Detect which cell encompasses the target text, then output its (X, Y) center coordinate. 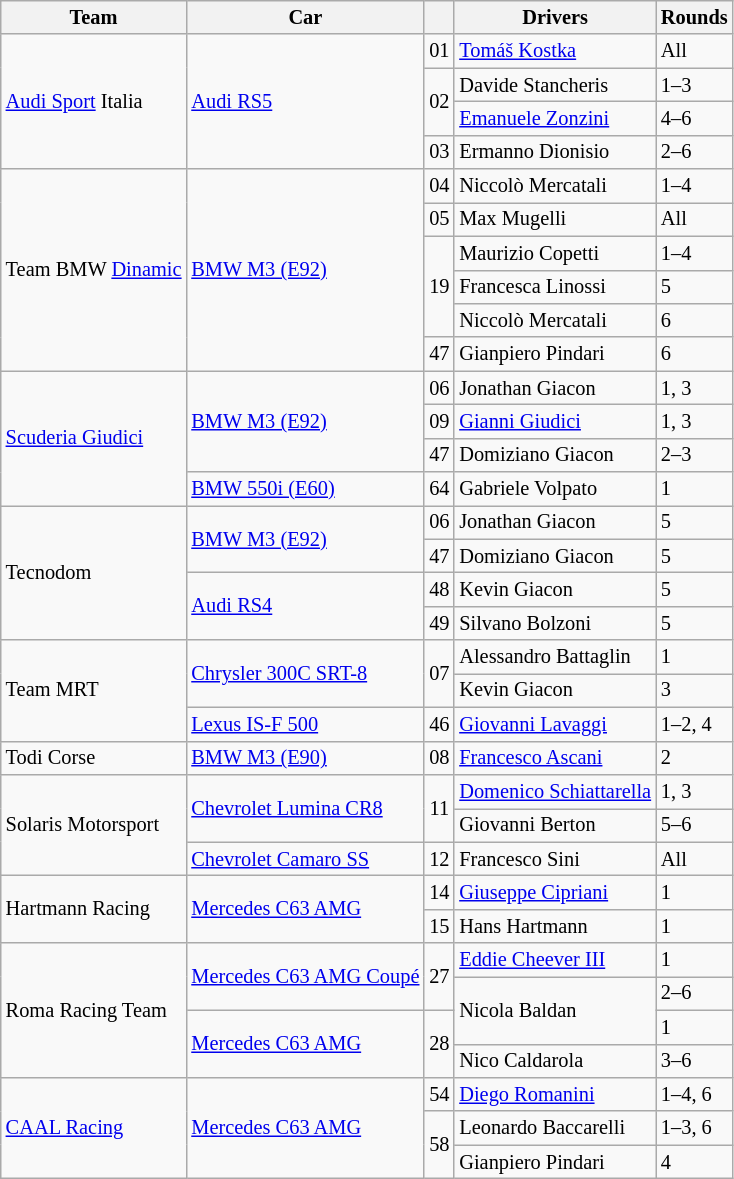
1–3 (694, 85)
Davide Stancheris (555, 85)
05 (439, 219)
19 (439, 286)
Nicola Baldan (555, 1010)
Emanuele Zonzini (555, 118)
04 (439, 186)
Mercedes C63 AMG Coupé (305, 976)
Diego Romanini (555, 1094)
2–3 (694, 455)
02 (439, 102)
BMW M3 (E90) (305, 758)
Audi RS4 (305, 606)
Todi Corse (94, 758)
Lexus IS-F 500 (305, 724)
Tomáš Kostka (555, 51)
Giovanni Berton (555, 825)
Silvano Bolzoni (555, 623)
07 (439, 674)
Rounds (694, 17)
Team BMW Dinamic (94, 270)
1–2, 4 (694, 724)
09 (439, 421)
4 (694, 1162)
15 (439, 926)
Max Mugelli (555, 219)
Scuderia Giudici (94, 438)
Maurizio Copetti (555, 253)
11 (439, 808)
3 (694, 690)
Chrysler 300C SRT-8 (305, 674)
Nico Caldarola (555, 1061)
Solaris Motorsport (94, 824)
Audi Sport Italia (94, 102)
Chevrolet Lumina CR8 (305, 808)
Francesca Linossi (555, 287)
1–4, 6 (694, 1094)
Leonardo Baccarelli (555, 1128)
Team MRT (94, 690)
Gianni Giudici (555, 421)
4–6 (694, 118)
Ermanno Dionisio (555, 152)
08 (439, 758)
BMW 550i (E60) (305, 489)
46 (439, 724)
01 (439, 51)
2 (694, 758)
Audi RS5 (305, 102)
27 (439, 976)
Roma Racing Team (94, 1010)
Alessandro Battaglin (555, 657)
Giovanni Lavaggi (555, 724)
Tecnodom (94, 572)
CAAL Racing (94, 1128)
Hans Hartmann (555, 926)
14 (439, 892)
Francesco Ascani (555, 758)
28 (439, 1044)
Giuseppe Cipriani (555, 892)
54 (439, 1094)
Drivers (555, 17)
49 (439, 623)
3–6 (694, 1061)
03 (439, 152)
1–3, 6 (694, 1128)
Francesco Sini (555, 859)
58 (439, 1144)
Chevrolet Camaro SS (305, 859)
Team (94, 17)
Gabriele Volpato (555, 489)
12 (439, 859)
Domenico Schiattarella (555, 791)
48 (439, 589)
Car (305, 17)
Hartmann Racing (94, 908)
64 (439, 489)
5–6 (694, 825)
Eddie Cheever III (555, 960)
